From the cell containing the given text, extract its center point as [X, Y] coordinate. 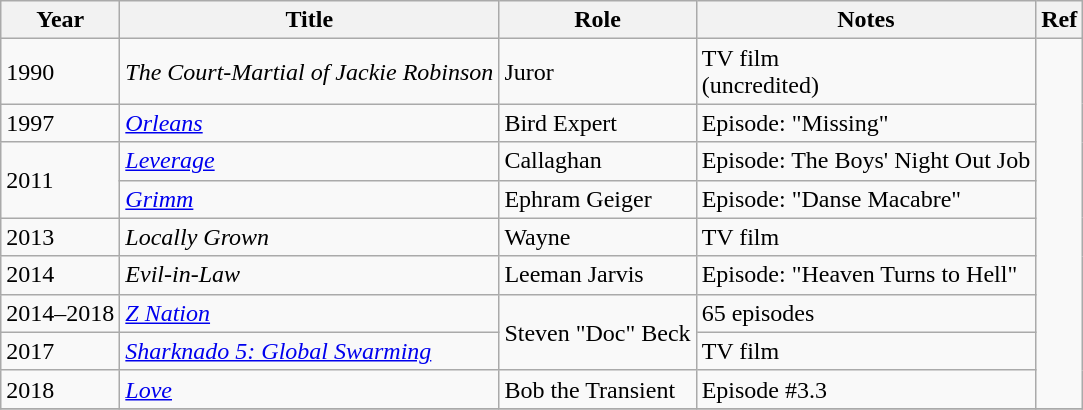
2018 [60, 389]
Title [310, 20]
The Court-Martial of Jackie Robinson [310, 72]
Steven "Doc" Beck [598, 332]
Orleans [310, 123]
Juror [598, 72]
1990 [60, 72]
Notes [866, 20]
Episode: "Danse Macabre" [866, 199]
65 episodes [866, 313]
Locally Grown [310, 237]
2011 [60, 180]
Leverage [310, 161]
Grimm [310, 199]
Episode #3.3 [866, 389]
Sharknado 5: Global Swarming [310, 351]
TV film(uncredited) [866, 72]
Z Nation [310, 313]
Bird Expert [598, 123]
Ref [1060, 20]
Episode: "Missing" [866, 123]
Year [60, 20]
Bob the Transient [598, 389]
2014–2018 [60, 313]
1997 [60, 123]
Evil-in-Law [310, 275]
2013 [60, 237]
Episode: "Heaven Turns to Hell" [866, 275]
Ephram Geiger [598, 199]
2014 [60, 275]
Role [598, 20]
Callaghan [598, 161]
Love [310, 389]
Wayne [598, 237]
Leeman Jarvis [598, 275]
2017 [60, 351]
Episode: The Boys' Night Out Job [866, 161]
